Extract the (X, Y) coordinate from the center of the cell holding the provided text.  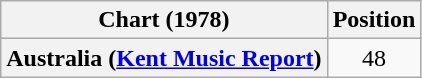
Position (374, 20)
Chart (1978) (164, 20)
Australia (Kent Music Report) (164, 58)
48 (374, 58)
